Extract the (x, y) coordinate from the center of the cell holding the provided text.  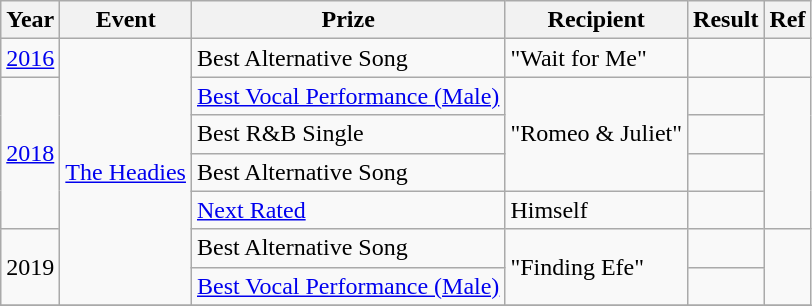
"Romeo & Juliet" (596, 134)
2016 (30, 58)
"Finding Efe" (596, 267)
Result (726, 20)
2019 (30, 267)
Event (126, 20)
Year (30, 20)
2018 (30, 153)
Prize (348, 20)
The Headies (126, 172)
Himself (596, 210)
"Wait for Me" (596, 58)
Ref (788, 20)
Recipient (596, 20)
Next Rated (348, 210)
Best R&B Single (348, 134)
